Return [x, y] of the center of cell containing provided text 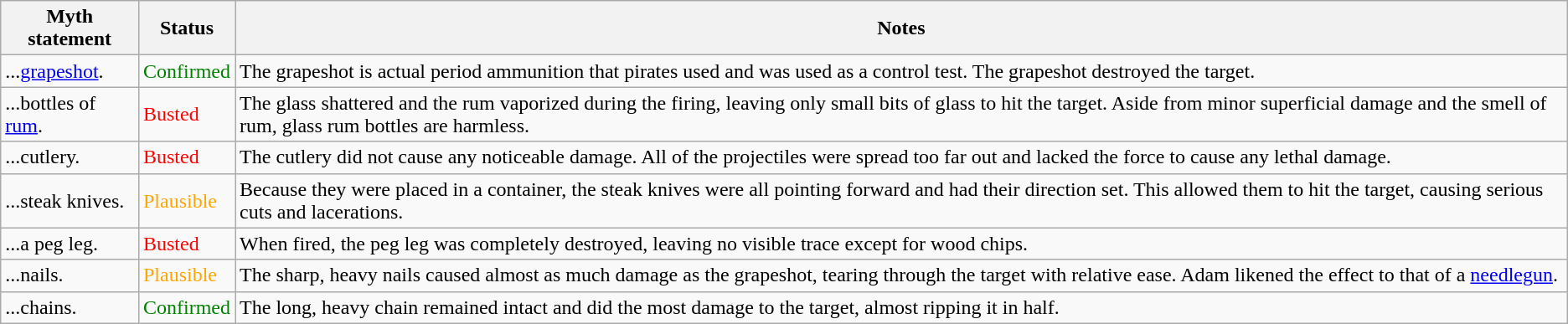
...a peg leg. [70, 244]
...chains. [70, 307]
Notes [901, 28]
When fired, the peg leg was completely destroyed, leaving no visible trace except for wood chips. [901, 244]
Myth statement [70, 28]
Status [186, 28]
...bottles of rum. [70, 114]
The grapeshot is actual period ammunition that pirates used and was used as a control test. The grapeshot destroyed the target. [901, 71]
...steak knives. [70, 201]
...nails. [70, 275]
The cutlery did not cause any noticeable damage. All of the projectiles were spread too far out and lacked the force to cause any lethal damage. [901, 157]
...grapeshot. [70, 71]
The long, heavy chain remained intact and did the most damage to the target, almost ripping it in half. [901, 307]
...cutlery. [70, 157]
